From the cell containing the given text, extract its center point as (X, Y) coordinate. 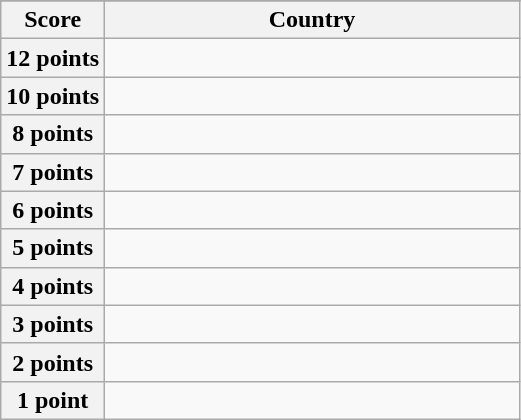
2 points (53, 362)
5 points (53, 248)
Country (312, 20)
4 points (53, 286)
6 points (53, 210)
10 points (53, 96)
Score (53, 20)
8 points (53, 134)
1 point (53, 400)
3 points (53, 324)
12 points (53, 58)
7 points (53, 172)
